Identify which cell holds the provided text, then report its (x, y) central coordinate. 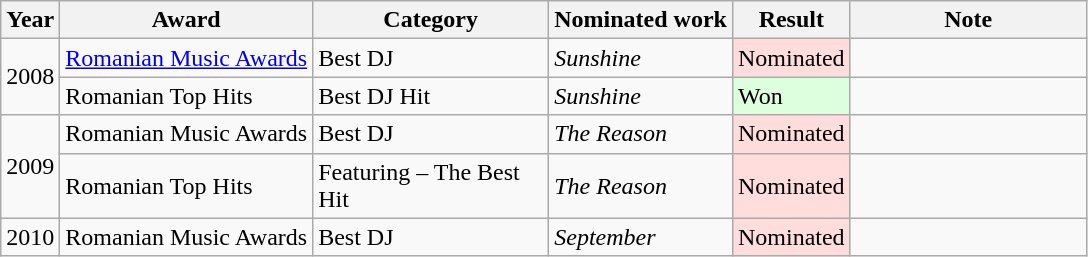
September (641, 237)
Best DJ Hit (431, 96)
Nominated work (641, 20)
Category (431, 20)
Won (791, 96)
Note (968, 20)
2010 (30, 237)
Year (30, 20)
2009 (30, 166)
Featuring – The Best Hit (431, 186)
Result (791, 20)
2008 (30, 77)
Award (186, 20)
